Capture the cell that displays the provided text and extract its (X, Y) central coordinate. 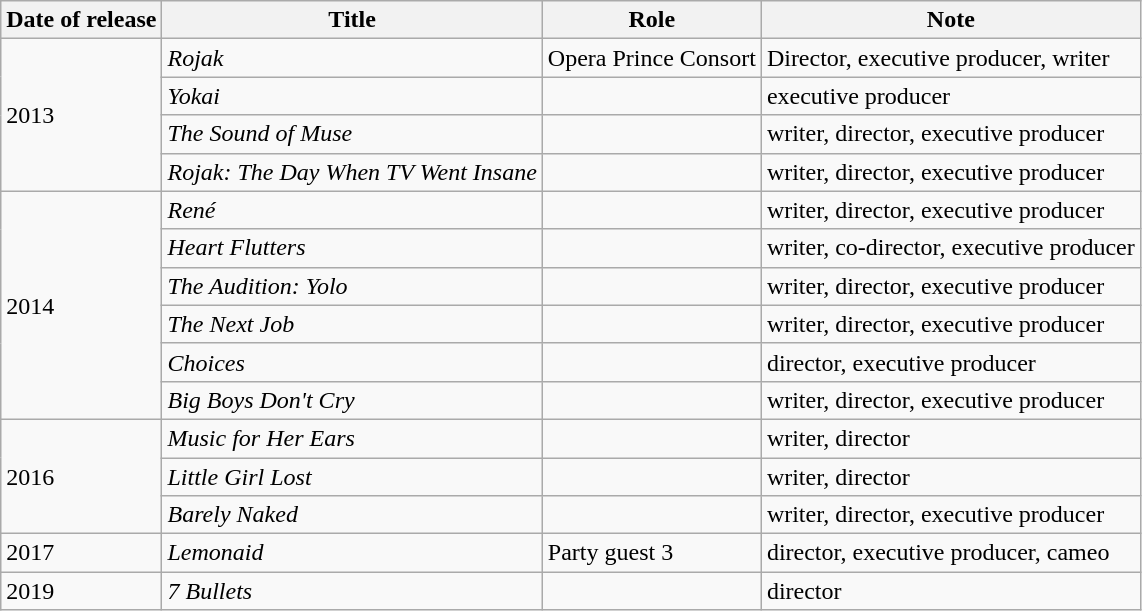
The Next Job (352, 324)
7 Bullets (352, 591)
2014 (82, 305)
Party guest 3 (652, 553)
director, executive producer (950, 362)
Rojak (352, 58)
The Sound of Muse (352, 134)
Big Boys Don't Cry (352, 400)
2013 (82, 115)
2019 (82, 591)
Heart Flutters (352, 248)
Role (652, 20)
Little Girl Lost (352, 477)
The Audition: Yolo (352, 286)
executive producer (950, 96)
Barely Naked (352, 515)
Choices (352, 362)
director (950, 591)
Opera Prince Consort (652, 58)
Title (352, 20)
Rojak: The Day When TV Went Insane (352, 172)
2017 (82, 553)
Note (950, 20)
director, executive producer, cameo (950, 553)
Music for Her Ears (352, 438)
writer, co-director, executive producer (950, 248)
2016 (82, 476)
René (352, 210)
Date of release (82, 20)
Lemonaid (352, 553)
Director, executive producer, writer (950, 58)
Yokai (352, 96)
